Capture the cell that displays the provided text and extract its (X, Y) central coordinate. 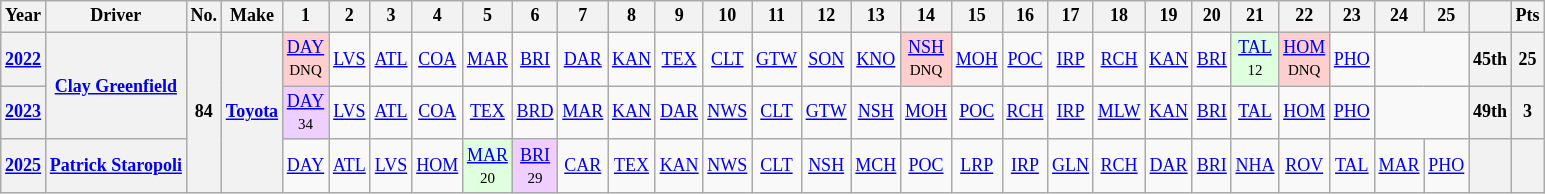
TAL12 (1255, 59)
Pts (1528, 16)
12 (826, 16)
20 (1212, 16)
14 (926, 16)
GLN (1071, 166)
Patrick Staropoli (116, 166)
NHA (1255, 166)
22 (1304, 16)
Toyota (252, 112)
16 (1025, 16)
9 (679, 16)
15 (976, 16)
10 (728, 16)
45th (1490, 59)
SON (826, 59)
Year (24, 16)
23 (1352, 16)
49th (1490, 113)
1 (305, 16)
Driver (116, 16)
BRI29 (535, 166)
Clay Greenfield (116, 86)
7 (583, 16)
DAYDNQ (305, 59)
4 (438, 16)
24 (1399, 16)
DAY34 (305, 113)
17 (1071, 16)
MCH (876, 166)
11 (777, 16)
2023 (24, 113)
2025 (24, 166)
19 (1169, 16)
KNO (876, 59)
18 (1118, 16)
BRD (535, 113)
MAR20 (488, 166)
NSHDNQ (926, 59)
8 (632, 16)
13 (876, 16)
21 (1255, 16)
6 (535, 16)
5 (488, 16)
ROV (1304, 166)
LRP (976, 166)
MLW (1118, 113)
2 (349, 16)
84 (204, 112)
DAY (305, 166)
2022 (24, 59)
CAR (583, 166)
Make (252, 16)
HOMDNQ (1304, 59)
No. (204, 16)
